Provide the [x, y] coordinate of the cell's center where the given text is located.  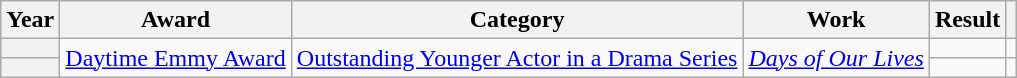
Category [517, 20]
Result [967, 20]
Outstanding Younger Actor in a Drama Series [517, 58]
Days of Our Lives [836, 58]
Award [176, 20]
Work [836, 20]
Daytime Emmy Award [176, 58]
Year [30, 20]
